Extract the (x, y) coordinate from the center of the cell holding the provided text.  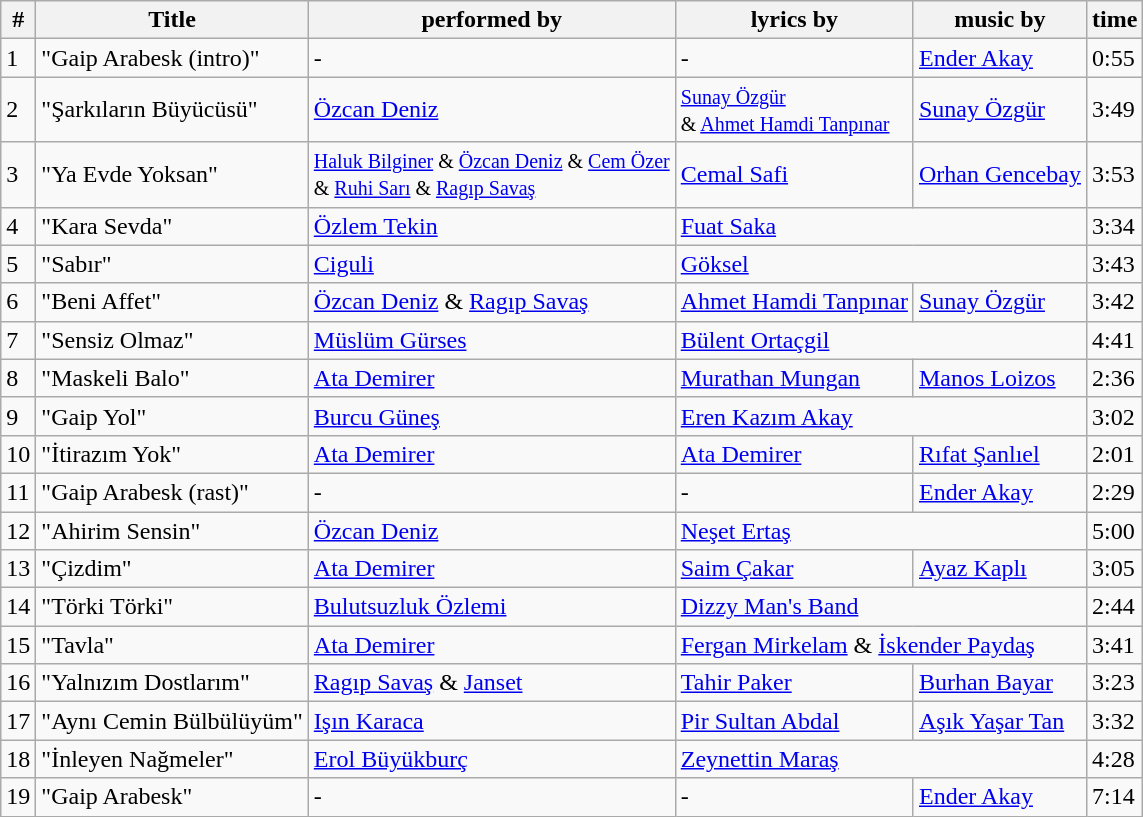
Fergan Mirkelam & İskender Paydaş (880, 645)
"Aynı Cemin Bülbülüyüm" (172, 721)
Özlem Tekin (492, 226)
16 (18, 683)
7 (18, 340)
lyrics by (794, 20)
"Ya Evde Yoksan" (172, 174)
10 (18, 454)
Rıfat Şanlıel (1000, 454)
19 (18, 797)
Manos Loizos (1000, 378)
3 (18, 174)
Burhan Bayar (1000, 683)
2:36 (1114, 378)
4 (18, 226)
15 (18, 645)
3:34 (1114, 226)
"Ahirim Sensin" (172, 531)
"Sabır" (172, 264)
3:02 (1114, 416)
Neşet Ertaş (880, 531)
Bulutsuzluk Özlemi (492, 607)
music by (1000, 20)
Murathan Mungan (794, 378)
Saim Çakar (794, 569)
performed by (492, 20)
1 (18, 58)
2:29 (1114, 492)
Tahir Paker (794, 683)
Göksel (880, 264)
"Yalnızım Dostlarım" (172, 683)
12 (18, 531)
Cemal Safi (794, 174)
14 (18, 607)
Erol Büyükburç (492, 759)
"Beni Affet" (172, 302)
4:41 (1114, 340)
0:55 (1114, 58)
Ciguli (492, 264)
3:23 (1114, 683)
"Çizdim" (172, 569)
3:43 (1114, 264)
18 (18, 759)
"Gaip Arabesk" (172, 797)
2 (18, 110)
# (18, 20)
9 (18, 416)
3:05 (1114, 569)
Zeynettin Maraş (880, 759)
"Gaip Yol" (172, 416)
3:49 (1114, 110)
"Maskeli Balo" (172, 378)
5 (18, 264)
"Tavla" (172, 645)
3:41 (1114, 645)
Sunay Özgür& Ahmet Hamdi Tanpınar (794, 110)
11 (18, 492)
4:28 (1114, 759)
Bülent Ortaçgil (880, 340)
"Gaip Arabesk (intro)" (172, 58)
"Törki Törki" (172, 607)
"Sensiz Olmaz" (172, 340)
Dizzy Man's Band (880, 607)
8 (18, 378)
"Kara Sevda" (172, 226)
"İtirazım Yok" (172, 454)
2:44 (1114, 607)
Orhan Gencebay (1000, 174)
13 (18, 569)
17 (18, 721)
Pir Sultan Abdal (794, 721)
7:14 (1114, 797)
Ayaz Kaplı (1000, 569)
3:53 (1114, 174)
Aşık Yaşar Tan (1000, 721)
Ahmet Hamdi Tanpınar (794, 302)
Işın Karaca (492, 721)
Özcan Deniz & Ragıp Savaş (492, 302)
time (1114, 20)
Müslüm Gürses (492, 340)
"İnleyen Nağmeler" (172, 759)
2:01 (1114, 454)
"Gaip Arabesk (rast)" (172, 492)
Title (172, 20)
Eren Kazım Akay (880, 416)
Haluk Bilginer & Özcan Deniz & Cem Özer& Ruhi Sarı & Ragıp Savaş (492, 174)
Ragıp Savaş & Janset (492, 683)
3:32 (1114, 721)
Fuat Saka (880, 226)
3:42 (1114, 302)
Burcu Güneş (492, 416)
"Şarkıların Büyücüsü" (172, 110)
6 (18, 302)
5:00 (1114, 531)
